Scan for the cell matching the given text and deliver its [X, Y] coordinate at center. 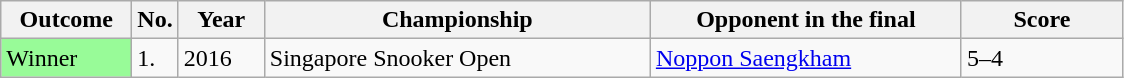
Year [221, 20]
Noppon Saengkham [806, 58]
Outcome [66, 20]
2016 [221, 58]
No. [155, 20]
Championship [457, 20]
Opponent in the final [806, 20]
1. [155, 58]
5–4 [1042, 58]
Singapore Snooker Open [457, 58]
Winner [66, 58]
Score [1042, 20]
